Locate the cell with the specified text and output its (X, Y) center coordinate. 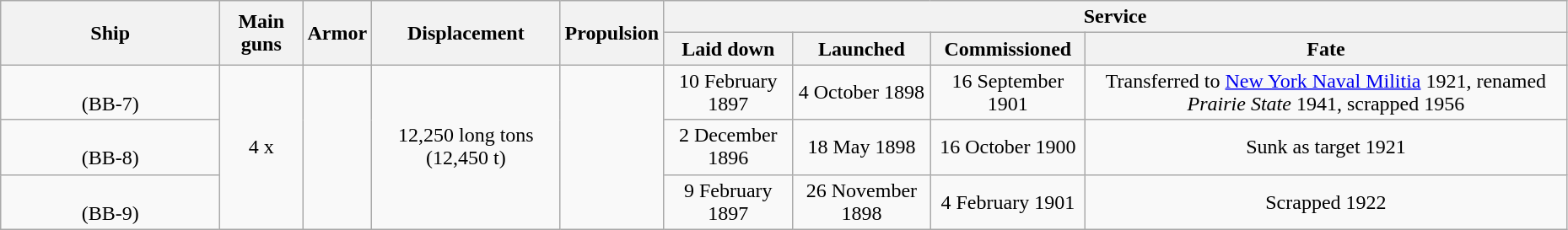
12,250 long tons (12,450 t) (466, 147)
Service (1115, 17)
Commissioned (1007, 49)
Laid down (729, 49)
4 October 1898 (862, 93)
Displacement (466, 33)
Sunk as target 1921 (1326, 147)
2 December 1896 (729, 147)
Transferred to New York Naval Militia 1921, renamed Prairie State 1941, scrapped 1956 (1326, 93)
18 May 1898 (862, 147)
(BB-7) (110, 93)
Scrapped 1922 (1326, 202)
10 February 1897 (729, 93)
Ship (110, 33)
16 September 1901 (1007, 93)
Main guns (261, 33)
4 February 1901 (1007, 202)
(BB-8) (110, 147)
4 x (261, 147)
Propulsion (612, 33)
Armor (337, 33)
Launched (862, 49)
26 November 1898 (862, 202)
16 October 1900 (1007, 147)
9 February 1897 (729, 202)
Fate (1326, 49)
(BB-9) (110, 202)
